Provide the [X, Y] coordinate of the cell's center where the given text is located.  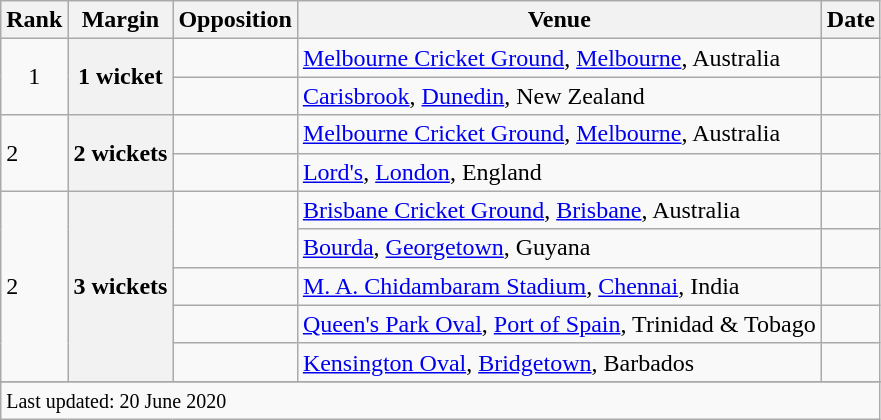
Rank [34, 20]
Kensington Oval, Bridgetown, Barbados [559, 362]
Venue [559, 20]
Bourda, Georgetown, Guyana [559, 248]
2 wickets [120, 153]
M. A. Chidambaram Stadium, Chennai, India [559, 286]
Last updated: 20 June 2020 [441, 400]
Queen's Park Oval, Port of Spain, Trinidad & Tobago [559, 324]
Margin [120, 20]
Opposition [235, 20]
1 wicket [120, 77]
3 wickets [120, 286]
Lord's, London, England [559, 172]
Brisbane Cricket Ground, Brisbane, Australia [559, 210]
1 [34, 77]
Carisbrook, Dunedin, New Zealand [559, 96]
Date [850, 20]
